Output the [x, y] coordinate of the center of the cell containing the given text.  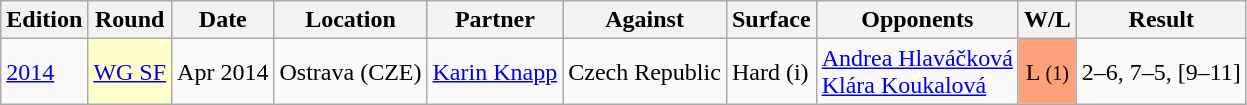
Karin Knapp [495, 72]
WG SF [130, 72]
Opponents [917, 20]
L (1) [1047, 72]
W/L [1047, 20]
2–6, 7–5, [9–11] [1161, 72]
Andrea Hlaváčková Klára Koukalová [917, 72]
Edition [44, 20]
Against [645, 20]
Result [1161, 20]
Apr 2014 [223, 72]
Partner [495, 20]
2014 [44, 72]
Date [223, 20]
Round [130, 20]
Czech Republic [645, 72]
Ostrava (CZE) [350, 72]
Location [350, 20]
Surface [771, 20]
Hard (i) [771, 72]
